Determine the (x, y) coordinate at the center of the cell enclosing the given text.  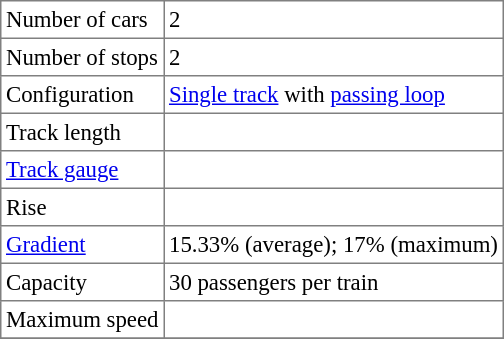
Track gauge (82, 170)
15.33% (average); 17% (maximum) (334, 245)
Track length (82, 132)
Single track with passing loop (334, 95)
Gradient (82, 245)
30 passengers per train (334, 282)
Rise (82, 207)
Number of cars (82, 20)
Configuration (82, 95)
Number of stops (82, 57)
Maximum speed (82, 320)
Capacity (82, 282)
